Find where the given text appears and provide that cell's center as (x, y) coordinate. 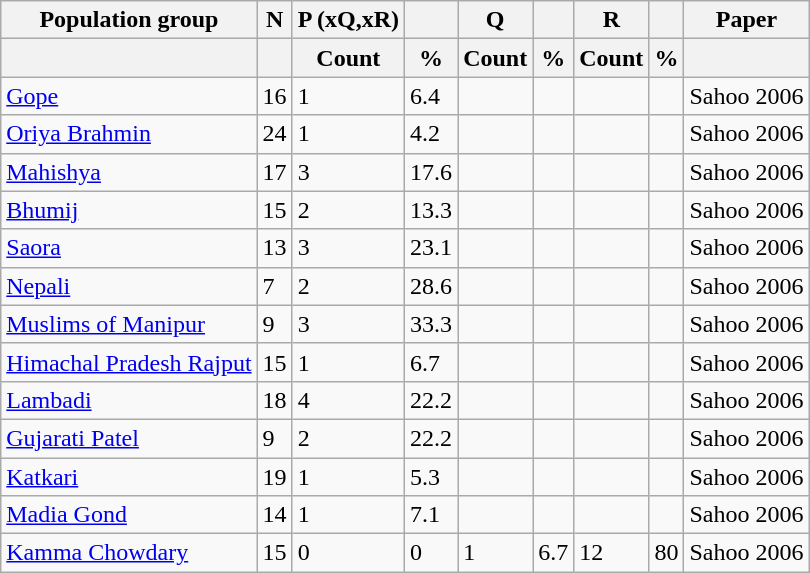
Katkari (129, 477)
P (xQ,xR) (348, 20)
Paper (746, 20)
Saora (129, 248)
Bhumij (129, 210)
17.6 (432, 172)
12 (612, 553)
19 (274, 477)
17 (274, 172)
Oriya Brahmin (129, 134)
Lambadi (129, 400)
Kamma Chowdary (129, 553)
13 (274, 248)
Gujarati Patel (129, 438)
6.4 (432, 96)
Q (496, 20)
Gope (129, 96)
Mahishya (129, 172)
16 (274, 96)
7 (274, 286)
Madia Gond (129, 515)
Himachal Pradesh Rajput (129, 362)
18 (274, 400)
33.3 (432, 324)
N (274, 20)
4.2 (432, 134)
80 (666, 553)
14 (274, 515)
5.3 (432, 477)
13.3 (432, 210)
R (612, 20)
24 (274, 134)
Population group (129, 20)
28.6 (432, 286)
7.1 (432, 515)
23.1 (432, 248)
Muslims of Manipur (129, 324)
Nepali (129, 286)
4 (348, 400)
